Find where the given text appears and provide that cell's center as [X, Y] coordinate. 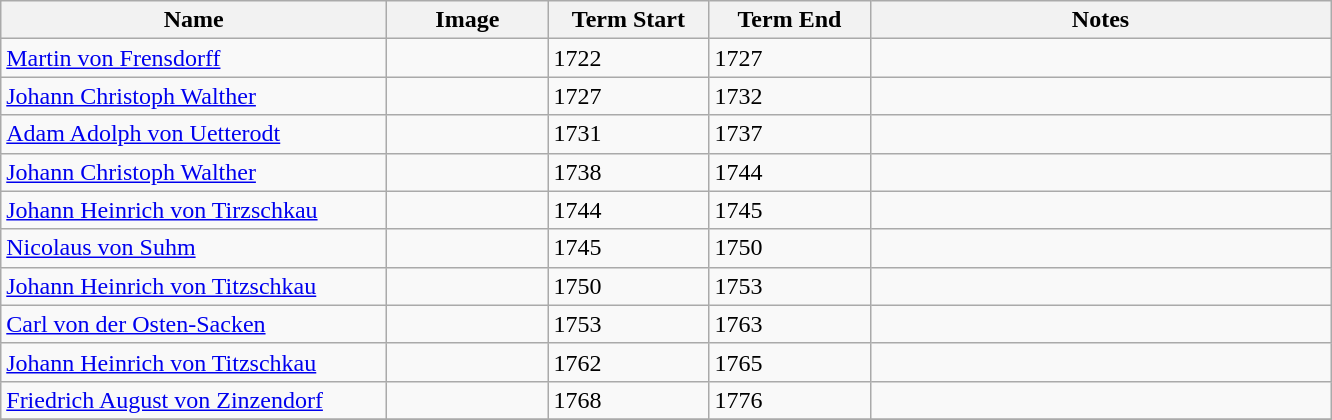
Term End [790, 20]
1768 [628, 400]
1738 [628, 172]
1763 [790, 324]
Term Start [628, 20]
1762 [628, 362]
1731 [628, 134]
Nicolaus von Suhm [194, 248]
1737 [790, 134]
Name [194, 20]
1765 [790, 362]
Friedrich August von Zinzendorf [194, 400]
Image [468, 20]
1732 [790, 96]
1776 [790, 400]
Johann Heinrich von Tirzschkau [194, 210]
Martin von Frensdorff [194, 58]
1722 [628, 58]
Carl von der Osten-Sacken [194, 324]
Adam Adolph von Uetterodt [194, 134]
Notes [1100, 20]
